From the cell containing the given text, extract its center point as [X, Y] coordinate. 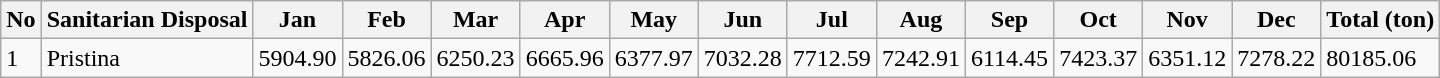
1 [21, 58]
Mar [476, 20]
Dec [1276, 20]
Sanitarian Disposal [147, 20]
6114.45 [1009, 58]
80185.06 [1380, 58]
7242.91 [920, 58]
5826.06 [386, 58]
No [21, 20]
6250.23 [476, 58]
7032.28 [742, 58]
6377.97 [654, 58]
Apr [564, 20]
Jun [742, 20]
Nov [1188, 20]
Pristina [147, 58]
5904.90 [298, 58]
Jan [298, 20]
Sep [1009, 20]
7712.59 [832, 58]
May [654, 20]
7278.22 [1276, 58]
Jul [832, 20]
6665.96 [564, 58]
7423.37 [1098, 58]
Oct [1098, 20]
6351.12 [1188, 58]
Aug [920, 20]
Feb [386, 20]
Total (ton) [1380, 20]
